Capture the cell that displays the provided text and extract its [x, y] central coordinate. 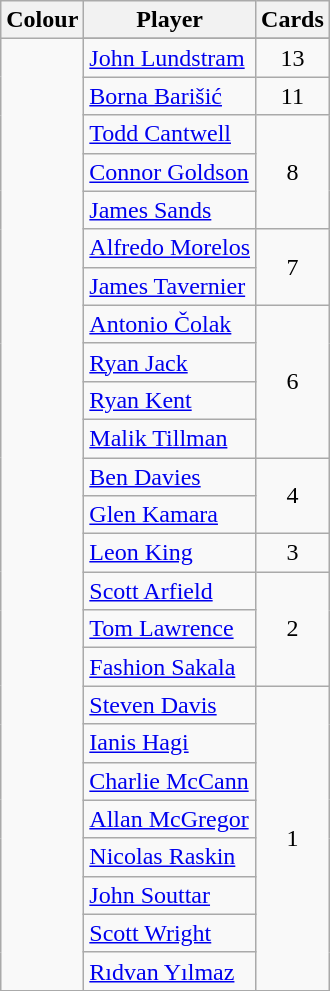
Rıdvan Yılmaz [170, 971]
1 [293, 838]
Cards [293, 20]
Borna Barišić [170, 96]
John Souttar [170, 895]
Malik Tillman [170, 438]
John Lundstram [170, 58]
4 [293, 496]
Steven Davis [170, 705]
Scott Arfield [170, 591]
Todd Cantwell [170, 134]
2 [293, 629]
6 [293, 381]
7 [293, 267]
Scott Wright [170, 933]
Fashion Sakala [170, 667]
Glen Kamara [170, 515]
Connor Goldson [170, 172]
Charlie McCann [170, 781]
Ryan Kent [170, 400]
Antonio Čolak [170, 324]
13 [293, 58]
James Sands [170, 210]
Allan McGregor [170, 819]
Ianis Hagi [170, 743]
Leon King [170, 553]
Tom Lawrence [170, 629]
Nicolas Raskin [170, 857]
Alfredo Morelos [170, 248]
Colour [42, 20]
Ben Davies [170, 477]
Player [170, 20]
8 [293, 172]
James Tavernier [170, 286]
11 [293, 96]
3 [293, 553]
Ryan Jack [170, 362]
